Return the (x, y) coordinate for the center point of the cell that contains the specified text.  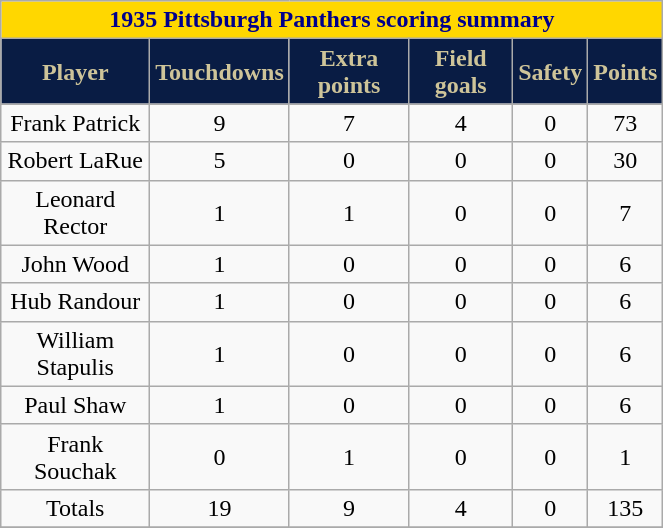
Safety (550, 72)
Hub Randour (76, 302)
1935 Pittsburgh Panthers scoring summary (332, 20)
73 (626, 123)
Robert LaRue (76, 161)
135 (626, 508)
Field goals (461, 72)
Extra points (348, 72)
John Wood (76, 264)
Player (76, 72)
Frank Patrick (76, 123)
30 (626, 161)
Touchdowns (220, 72)
Leonard Rector (76, 212)
Frank Souchak (76, 456)
Totals (76, 508)
19 (220, 508)
Paul Shaw (76, 405)
Points (626, 72)
William Stapulis (76, 354)
5 (220, 161)
